Locate the cell with the specified text and output its (X, Y) center coordinate. 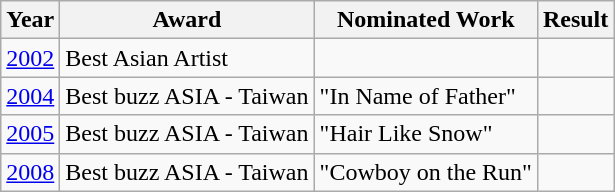
Award (187, 20)
Nominated Work (426, 20)
2008 (30, 172)
2004 (30, 96)
"In Name of Father" (426, 96)
Best Asian Artist (187, 58)
2002 (30, 58)
Year (30, 20)
2005 (30, 134)
"Cowboy on the Run" (426, 172)
Result (575, 20)
"Hair Like Snow" (426, 134)
